Identify which cell holds the provided text, then report its (x, y) central coordinate. 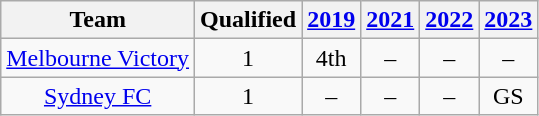
Qualified (248, 20)
4th (332, 58)
2022 (450, 20)
Melbourne Victory (98, 58)
GS (508, 96)
Sydney FC (98, 96)
Team (98, 20)
2019 (332, 20)
2023 (508, 20)
2021 (390, 20)
